Find where the given text appears and provide that cell's center as [x, y] coordinate. 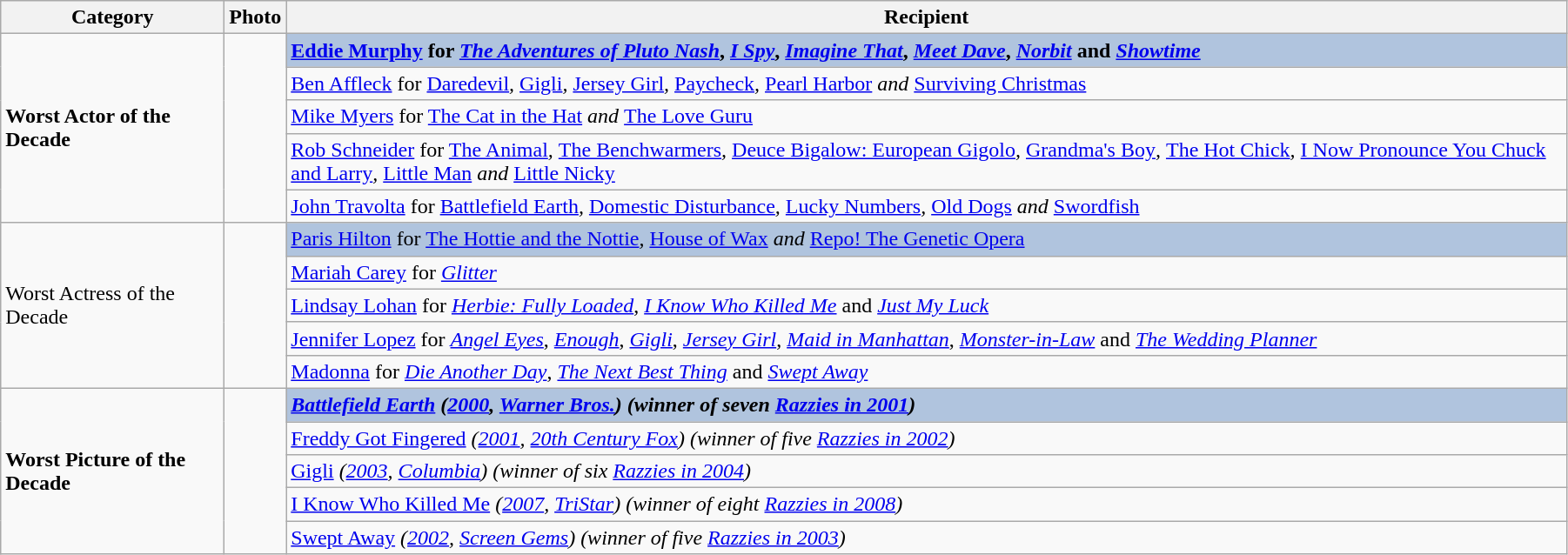
Worst Actress of the Decade [113, 305]
Paris Hilton for The Hottie and the Nottie, House of Wax and Repo! The Genetic Opera [927, 239]
Lindsay Lohan for Herbie: Fully Loaded, I Know Who Killed Me and Just My Luck [927, 305]
Madonna for Die Another Day, The Next Best Thing and Swept Away [927, 371]
Category [113, 17]
I Know Who Killed Me (2007, TriStar) (winner of eight Razzies in 2008) [927, 505]
Mariah Carey for Glitter [927, 272]
Photo [256, 17]
Freddy Got Fingered (2001, 20th Century Fox) (winner of five Razzies in 2002) [927, 438]
Worst Actor of the Decade [113, 129]
Worst Picture of the Decade [113, 471]
Mike Myers for The Cat in the Hat and The Love Guru [927, 117]
Ben Affleck for Daredevil, Gigli, Jersey Girl, Paycheck, Pearl Harbor and Surviving Christmas [927, 84]
Recipient [927, 17]
John Travolta for Battlefield Earth, Domestic Disturbance, Lucky Numbers, Old Dogs and Swordfish [927, 206]
Jennifer Lopez for Angel Eyes, Enough, Gigli, Jersey Girl, Maid in Manhattan, Monster-in-Law and The Wedding Planner [927, 338]
Battlefield Earth (2000, Warner Bros.) (winner of seven Razzies in 2001) [927, 405]
Eddie Murphy for The Adventures of Pluto Nash, I Spy, Imagine That, Meet Dave, Norbit and Showtime [927, 50]
Swept Away (2002, Screen Gems) (winner of five Razzies in 2003) [927, 538]
Gigli (2003, Columbia) (winner of six Razzies in 2004) [927, 471]
